Search for the cell housing the specified text and yield its [x, y] center coordinate. 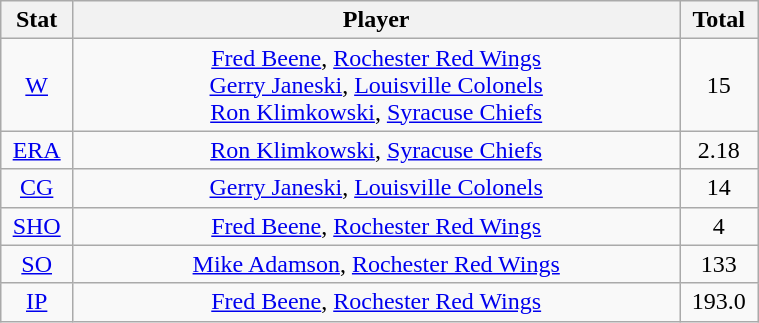
14 [719, 188]
IP [37, 302]
Ron Klimkowski, Syracuse Chiefs [376, 150]
CG [37, 188]
Player [376, 20]
15 [719, 85]
2.18 [719, 150]
SO [37, 264]
193.0 [719, 302]
SHO [37, 226]
W [37, 85]
Mike Adamson, Rochester Red Wings [376, 264]
Total [719, 20]
4 [719, 226]
133 [719, 264]
Stat [37, 20]
Gerry Janeski, Louisville Colonels [376, 188]
Fred Beene, Rochester Red Wings Gerry Janeski, Louisville Colonels Ron Klimkowski, Syracuse Chiefs [376, 85]
ERA [37, 150]
